Capture the cell that displays the provided text and extract its (X, Y) central coordinate. 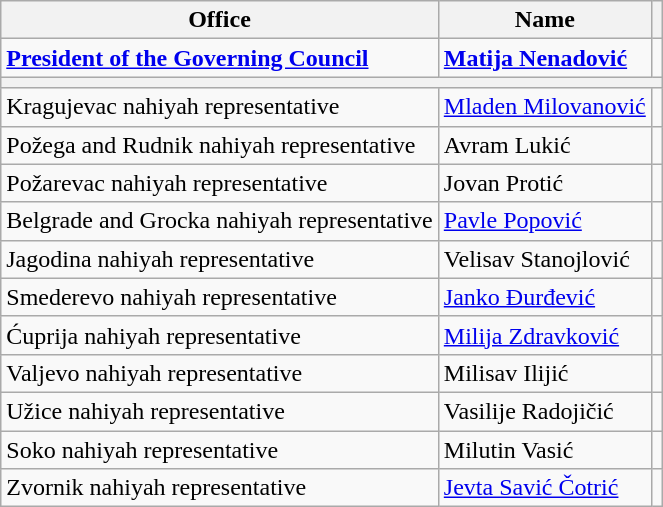
Milisav Ilijić (544, 373)
Valjevo nahiyah representative (220, 373)
Ćuprija nahiyah representative (220, 335)
Mladen Milovanović (544, 107)
Avram Lukić (544, 145)
Name (544, 20)
Zvornik nahiyah representative (220, 488)
Užice nahiyah representative (220, 411)
Jagodina nahiyah representative (220, 259)
Office (220, 20)
Kragujevac nahiyah representative (220, 107)
Janko Đurđević (544, 297)
Velisav Stanojlović (544, 259)
Jevta Savić Čotrić (544, 488)
Požarevac nahiyah representative (220, 183)
Smederevo nahiyah representative (220, 297)
Vasilije Radojičić (544, 411)
Pavle Popović (544, 221)
Milija Zdravković (544, 335)
Belgrade and Grocka nahiyah representative (220, 221)
Matija Nenadović (544, 58)
Požega and Rudnik nahiyah representative (220, 145)
Jovan Protić (544, 183)
Soko nahiyah representative (220, 449)
Milutin Vasić (544, 449)
President of the Governing Council (220, 58)
